Provide the (x, y) coordinate of the cell's center where the given text is located.  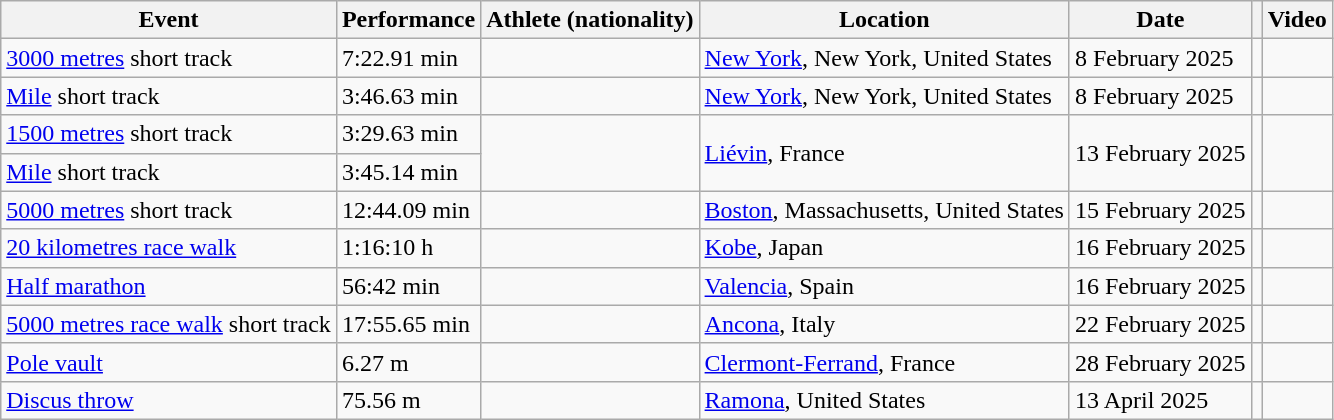
Pole vault (169, 362)
Date (1160, 20)
Video (1297, 20)
Performance (408, 20)
Discus throw (169, 400)
1:16:10 h (408, 248)
1500 metres short track (169, 134)
5000 metres race walk short track (169, 324)
3:46.63 min (408, 96)
13 April 2025 (1160, 400)
6.27 m (408, 362)
17:55.65 min (408, 324)
56:42 min (408, 286)
3:29.63 min (408, 134)
22 February 2025 (1160, 324)
Ancona, Italy (884, 324)
28 February 2025 (1160, 362)
Athlete (nationality) (590, 20)
15 February 2025 (1160, 210)
Liévin, France (884, 153)
Half marathon (169, 286)
13 February 2025 (1160, 153)
7:22.91 min (408, 58)
Location (884, 20)
12:44.09 min (408, 210)
3000 metres short track (169, 58)
Clermont-Ferrand, France (884, 362)
Event (169, 20)
Valencia, Spain (884, 286)
Boston, Massachusetts, United States (884, 210)
Kobe, Japan (884, 248)
75.56 m (408, 400)
3:45.14 min (408, 172)
5000 metres short track (169, 210)
Ramona, United States (884, 400)
20 kilometres race walk (169, 248)
